Detect which cell encompasses the target text, then output its [x, y] center coordinate. 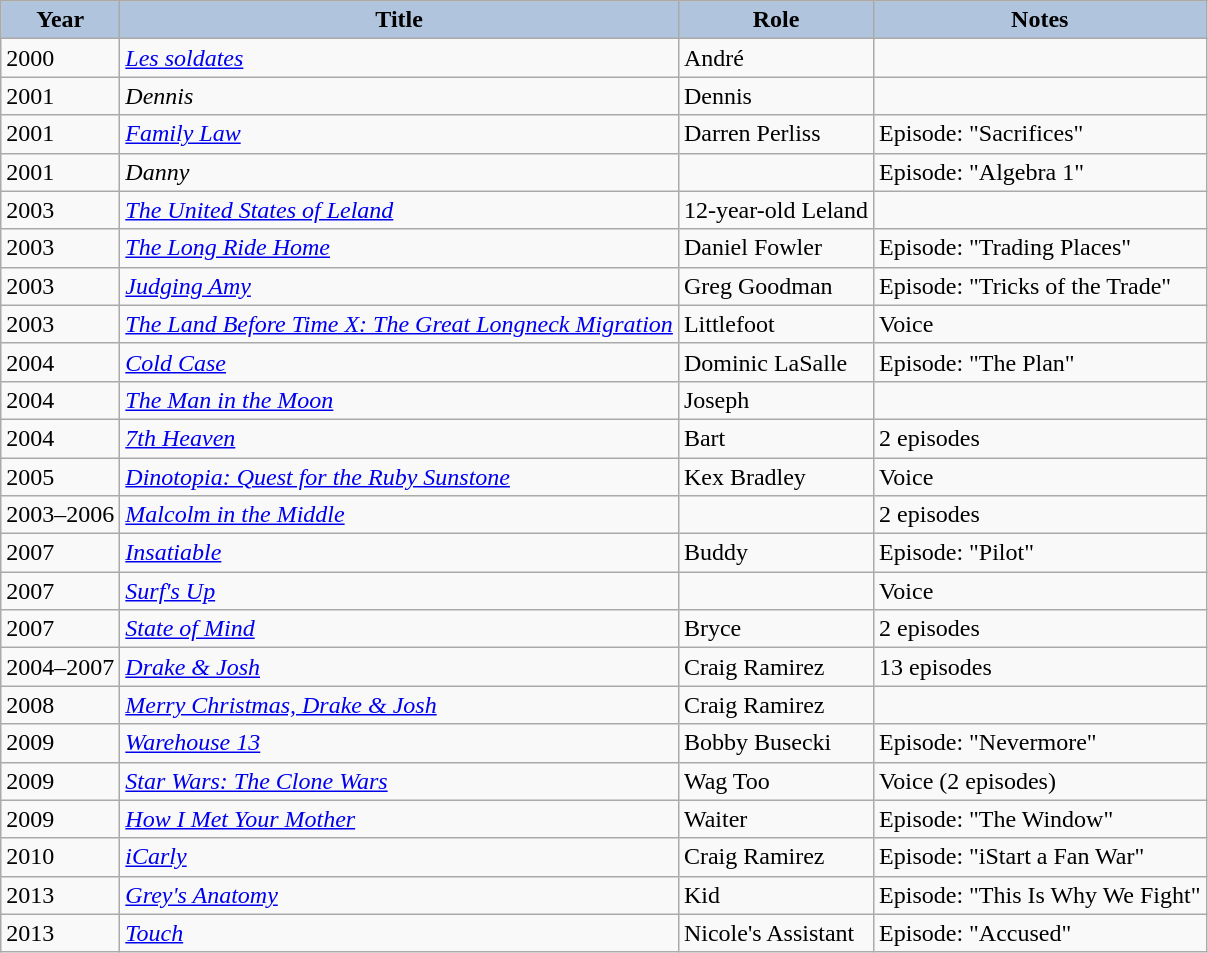
2000 [60, 58]
12-year-old Leland [776, 210]
Year [60, 20]
Episode: "The Plan" [1040, 362]
Littlefoot [776, 324]
Warehouse 13 [400, 743]
Dinotopia: Quest for the Ruby Sunstone [400, 477]
Notes [1040, 20]
Bobby Busecki [776, 743]
The United States of Leland [400, 210]
Title [400, 20]
Bart [776, 438]
Touch [400, 933]
Surf's Up [400, 591]
Episode: "iStart a Fan War" [1040, 857]
Nicole's Assistant [776, 933]
André [776, 58]
13 episodes [1040, 667]
State of Mind [400, 629]
Cold Case [400, 362]
Star Wars: The Clone Wars [400, 781]
2003–2006 [60, 515]
Darren Perliss [776, 134]
Episode: "Accused" [1040, 933]
2010 [60, 857]
Grey's Anatomy [400, 895]
The Long Ride Home [400, 248]
Joseph [776, 400]
Episode: "Tricks of the Trade" [1040, 286]
Family Law [400, 134]
2005 [60, 477]
Episode: "Pilot" [1040, 553]
Greg Goodman [776, 286]
Episode: "The Window" [1040, 819]
Merry Christmas, Drake & Josh [400, 705]
Episode: "Nevermore" [1040, 743]
Kid [776, 895]
Buddy [776, 553]
2004–2007 [60, 667]
iCarly [400, 857]
Insatiable [400, 553]
Dominic LaSalle [776, 362]
Episode: "Trading Places" [1040, 248]
7th Heaven [400, 438]
Drake & Josh [400, 667]
Bryce [776, 629]
Kex Bradley [776, 477]
Les soldates [400, 58]
Daniel Fowler [776, 248]
Episode: "Sacrifices" [1040, 134]
Voice (2 episodes) [1040, 781]
Episode: "This Is Why We Fight" [1040, 895]
The Land Before Time X: The Great Longneck Migration [400, 324]
Danny [400, 172]
Judging Amy [400, 286]
Episode: "Algebra 1" [1040, 172]
Malcolm in the Middle [400, 515]
Role [776, 20]
2008 [60, 705]
The Man in the Moon [400, 400]
Wag Too [776, 781]
How I Met Your Mother [400, 819]
Waiter [776, 819]
